Return (x, y) of the center of cell containing provided text 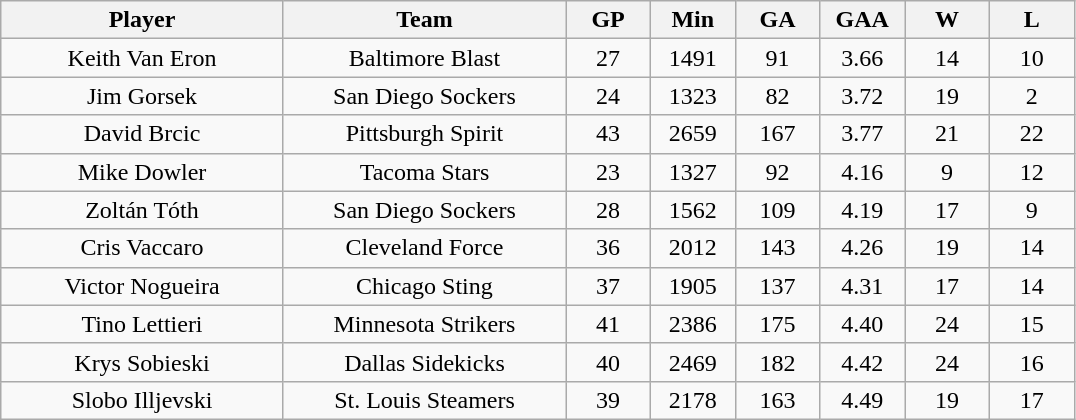
Krys Sobieski (142, 362)
16 (1032, 362)
4.40 (862, 324)
Jim Gorsek (142, 96)
12 (1032, 172)
109 (778, 210)
137 (778, 286)
82 (778, 96)
GAA (862, 20)
4.26 (862, 248)
L (1032, 20)
Dallas Sidekicks (424, 362)
Slobo Illjevski (142, 400)
175 (778, 324)
Pittsburgh Spirit (424, 134)
1905 (692, 286)
15 (1032, 324)
4.42 (862, 362)
163 (778, 400)
1323 (692, 96)
37 (608, 286)
3.77 (862, 134)
2386 (692, 324)
21 (948, 134)
143 (778, 248)
Minnesota Strikers (424, 324)
1491 (692, 58)
St. Louis Steamers (424, 400)
Cris Vaccaro (142, 248)
10 (1032, 58)
36 (608, 248)
43 (608, 134)
2469 (692, 362)
Team (424, 20)
22 (1032, 134)
23 (608, 172)
Player (142, 20)
41 (608, 324)
28 (608, 210)
39 (608, 400)
GP (608, 20)
Mike Dowler (142, 172)
Tino Lettieri (142, 324)
2012 (692, 248)
Victor Nogueira (142, 286)
91 (778, 58)
1562 (692, 210)
4.16 (862, 172)
4.49 (862, 400)
W (948, 20)
Zoltán Tóth (142, 210)
1327 (692, 172)
David Brcic (142, 134)
2178 (692, 400)
92 (778, 172)
3.66 (862, 58)
Keith Van Eron (142, 58)
4.31 (862, 286)
27 (608, 58)
3.72 (862, 96)
GA (778, 20)
Baltimore Blast (424, 58)
40 (608, 362)
4.19 (862, 210)
Cleveland Force (424, 248)
Min (692, 20)
2659 (692, 134)
Chicago Sting (424, 286)
182 (778, 362)
167 (778, 134)
2 (1032, 96)
Tacoma Stars (424, 172)
